Return the [x, y] coordinate for the center point of the cell that contains the specified text.  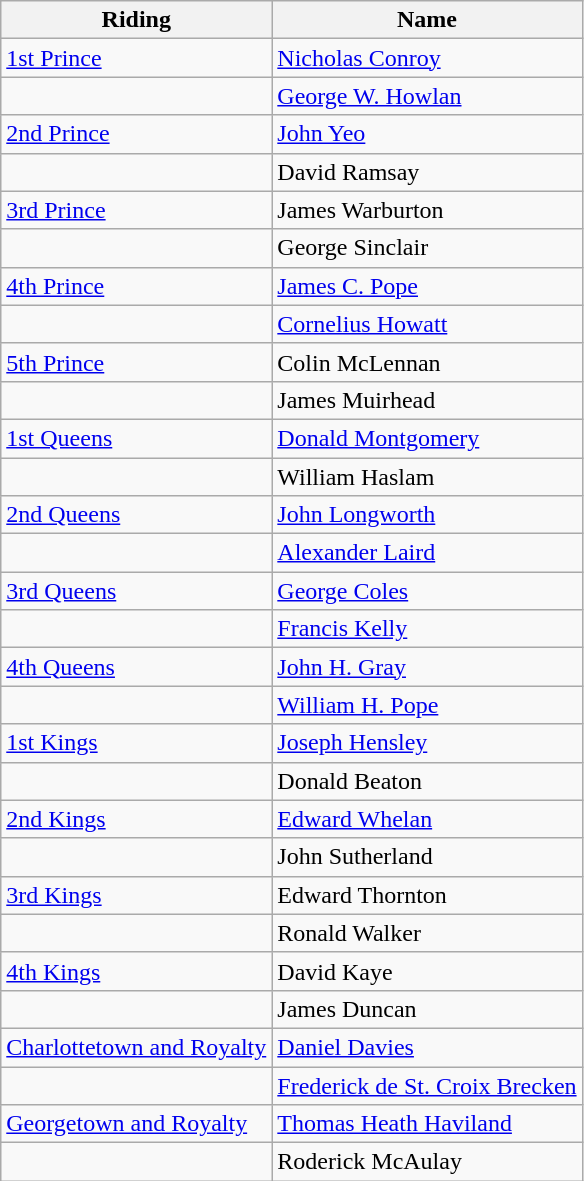
4th Kings [136, 971]
William Haslam [427, 477]
Francis Kelly [427, 629]
Charlottetown and Royalty [136, 1047]
4th Prince [136, 286]
John Sutherland [427, 857]
Frederick de St. Croix Brecken [427, 1085]
William H. Pope [427, 705]
David Ramsay [427, 172]
George W. Howlan [427, 96]
David Kaye [427, 971]
Alexander Laird [427, 553]
John H. Gray [427, 667]
3rd Queens [136, 591]
Roderick McAulay [427, 1162]
Edward Whelan [427, 819]
3rd Prince [136, 210]
1st Prince [136, 58]
Nicholas Conroy [427, 58]
5th Prince [136, 362]
Edward Thornton [427, 895]
James Warburton [427, 210]
James C. Pope [427, 286]
2nd Prince [136, 134]
Donald Montgomery [427, 438]
2nd Queens [136, 515]
John Longworth [427, 515]
Ronald Walker [427, 933]
Donald Beaton [427, 781]
James Muirhead [427, 400]
2nd Kings [136, 819]
Joseph Hensley [427, 743]
Colin McLennan [427, 362]
John Yeo [427, 134]
Riding [136, 20]
George Sinclair [427, 248]
1st Kings [136, 743]
Thomas Heath Haviland [427, 1124]
3rd Kings [136, 895]
Georgetown and Royalty [136, 1124]
Daniel Davies [427, 1047]
Name [427, 20]
4th Queens [136, 667]
1st Queens [136, 438]
George Coles [427, 591]
Cornelius Howatt [427, 324]
James Duncan [427, 1009]
